Pinpoint the cell where the given text exists, returning its (x, y) midpoint coordinate. 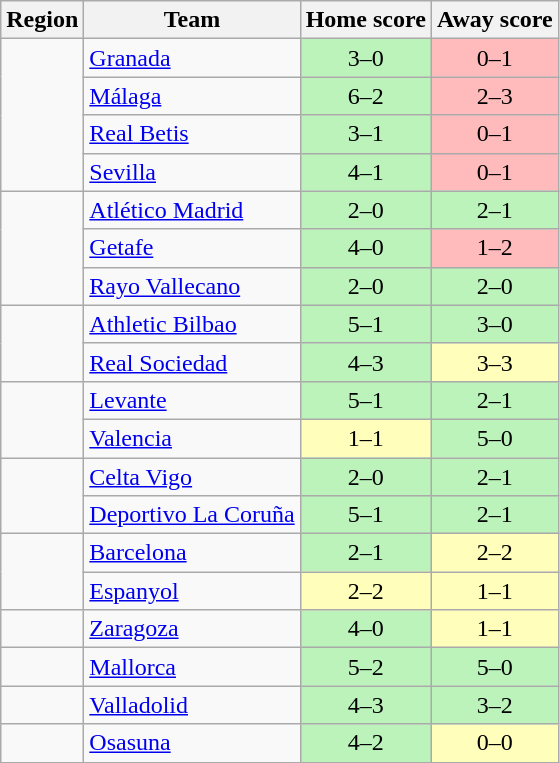
Real Sociedad (192, 362)
Team (192, 20)
Osasuna (192, 743)
0–0 (494, 743)
Levante (192, 400)
Celta Vigo (192, 477)
Real Betis (192, 134)
Atlético Madrid (192, 210)
Sevilla (192, 172)
Espanyol (192, 591)
Region (42, 20)
4–2 (366, 743)
Home score (366, 20)
6–2 (366, 96)
Getafe (192, 248)
Málaga (192, 96)
Away score (494, 20)
Zaragoza (192, 629)
3–2 (494, 705)
Rayo Vallecano (192, 286)
Athletic Bilbao (192, 324)
2–3 (494, 96)
4–1 (366, 172)
Barcelona (192, 553)
3–1 (366, 134)
Deportivo La Coruña (192, 515)
Valladolid (192, 705)
Mallorca (192, 667)
Valencia (192, 438)
Granada (192, 58)
3–3 (494, 362)
1–2 (494, 248)
5–2 (366, 667)
